Search for the cell housing the specified text and yield its (x, y) center coordinate. 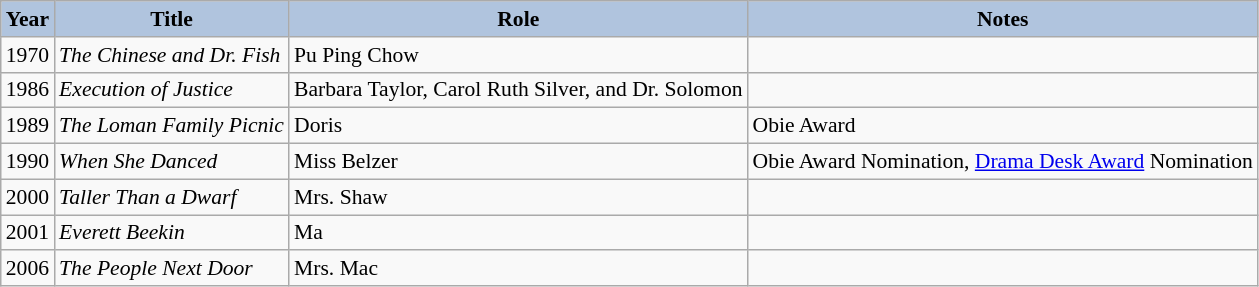
Mrs. Mac (518, 269)
Execution of Justice (172, 90)
Obie Award Nomination, Drama Desk Award Nomination (1003, 162)
Role (518, 19)
Title (172, 19)
Miss Belzer (518, 162)
Doris (518, 126)
Barbara Taylor, Carol Ruth Silver, and Dr. Solomon (518, 90)
2001 (28, 233)
Notes (1003, 19)
Year (28, 19)
2000 (28, 197)
Obie Award (1003, 126)
Taller Than a Dwarf (172, 197)
When She Danced (172, 162)
The People Next Door (172, 269)
Ma (518, 233)
Pu Ping Chow (518, 55)
2006 (28, 269)
1990 (28, 162)
1970 (28, 55)
1986 (28, 90)
Everett Beekin (172, 233)
The Loman Family Picnic (172, 126)
1989 (28, 126)
Mrs. Shaw (518, 197)
The Chinese and Dr. Fish (172, 55)
